Output the [x, y] coordinate of the center of the cell containing the given text.  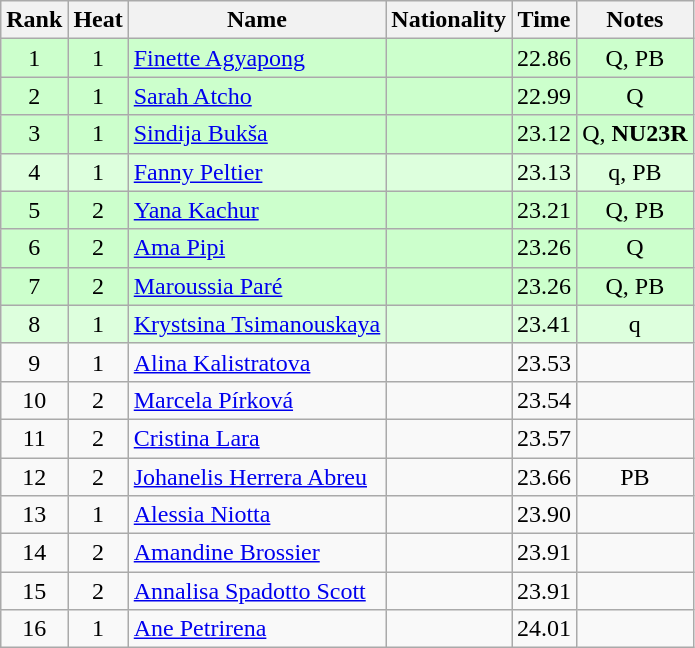
Cristina Lara [257, 438]
Amandine Brossier [257, 553]
23.66 [544, 477]
23.57 [544, 438]
Heat [98, 20]
Ane Petrirena [257, 629]
Krystsina Tsimanouskaya [257, 324]
PB [635, 477]
9 [34, 362]
Time [544, 20]
8 [34, 324]
Johanelis Herrera Abreu [257, 477]
6 [34, 248]
7 [34, 286]
Finette Agyapong [257, 58]
10 [34, 400]
q [635, 324]
23.54 [544, 400]
5 [34, 210]
23.90 [544, 515]
Fanny Peltier [257, 172]
Alina Kalistratova [257, 362]
Yana Kachur [257, 210]
23.12 [544, 134]
14 [34, 553]
Marcela Pírková [257, 400]
3 [34, 134]
Alessia Niotta [257, 515]
Sarah Atcho [257, 96]
16 [34, 629]
11 [34, 438]
12 [34, 477]
Annalisa Spadotto Scott [257, 591]
Rank [34, 20]
Maroussia Paré [257, 286]
13 [34, 515]
q, PB [635, 172]
23.53 [544, 362]
Sindija Bukša [257, 134]
4 [34, 172]
23.21 [544, 210]
22.99 [544, 96]
22.86 [544, 58]
Name [257, 20]
Notes [635, 20]
Nationality [449, 20]
24.01 [544, 629]
15 [34, 591]
23.13 [544, 172]
Ama Pipi [257, 248]
23.41 [544, 324]
Q, NU23R [635, 134]
